From the cell containing the given text, extract its center point as (x, y) coordinate. 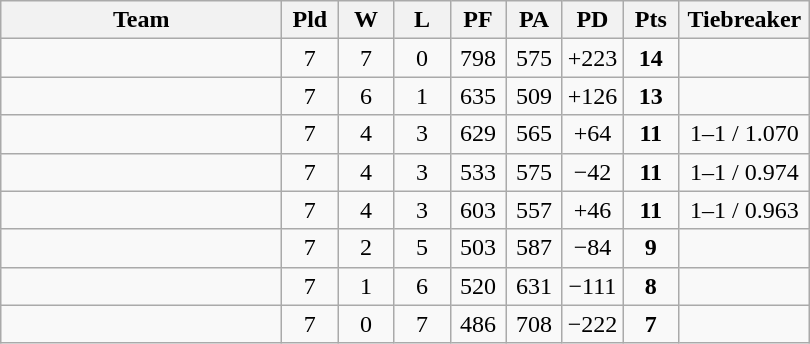
PA (534, 20)
W (366, 20)
631 (534, 286)
+126 (592, 96)
9 (651, 248)
−42 (592, 172)
503 (478, 248)
5 (422, 248)
Team (142, 20)
Tiebreaker (744, 20)
+223 (592, 58)
8 (651, 286)
1–1 / 1.070 (744, 134)
PF (478, 20)
+64 (592, 134)
486 (478, 324)
557 (534, 210)
635 (478, 96)
Pts (651, 20)
533 (478, 172)
2 (366, 248)
−111 (592, 286)
798 (478, 58)
1–1 / 0.963 (744, 210)
1–1 / 0.974 (744, 172)
14 (651, 58)
603 (478, 210)
L (422, 20)
+46 (592, 210)
13 (651, 96)
Pld (310, 20)
629 (478, 134)
509 (534, 96)
520 (478, 286)
587 (534, 248)
−222 (592, 324)
708 (534, 324)
PD (592, 20)
−84 (592, 248)
565 (534, 134)
